Return the (x, y) coordinate for the center point of the cell that contains the specified text.  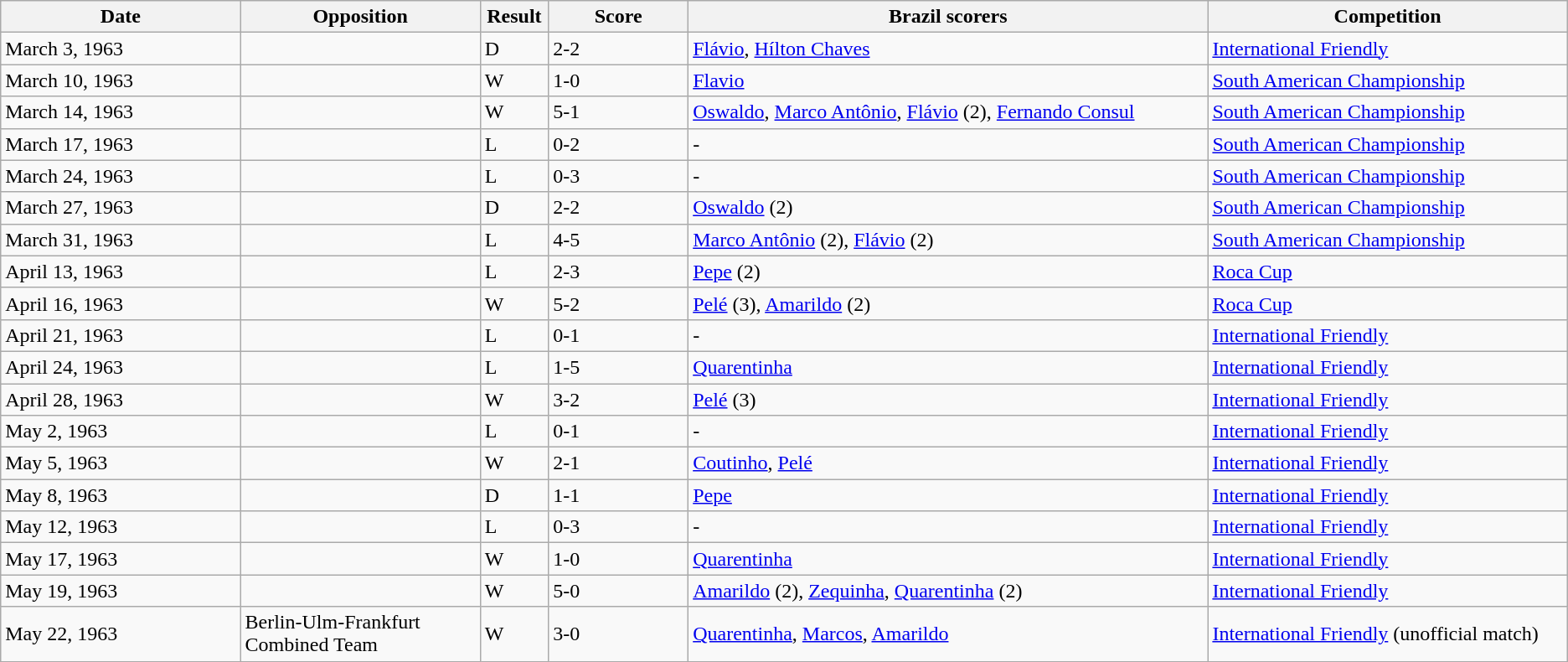
Oswaldo (2) (948, 208)
Flávio, Hílton Chaves (948, 49)
May 12, 1963 (121, 527)
5-0 (618, 591)
Result (514, 17)
Pepe (2) (948, 272)
5-1 (618, 112)
Opposition (360, 17)
April 13, 1963 (121, 272)
Date (121, 17)
Competition (1387, 17)
Berlin-Ulm-Frankfurt Combined Team (360, 634)
0-2 (618, 144)
April 24, 1963 (121, 367)
Pepe (948, 495)
April 28, 1963 (121, 400)
April 16, 1963 (121, 303)
April 21, 1963 (121, 335)
International Friendly (unofficial match) (1387, 634)
1-1 (618, 495)
3-0 (618, 634)
Brazil scorers (948, 17)
March 10, 1963 (121, 80)
Quarentinha, Marcos, Amarildo (948, 634)
March 27, 1963 (121, 208)
May 17, 1963 (121, 559)
Amarildo (2), Zequinha, Quarentinha (2) (948, 591)
3-2 (618, 400)
Coutinho, Pelé (948, 463)
March 31, 1963 (121, 240)
2-3 (618, 272)
May 22, 1963 (121, 634)
2-1 (618, 463)
Flavio (948, 80)
Score (618, 17)
Pelé (3), Amarildo (2) (948, 303)
March 17, 1963 (121, 144)
Pelé (3) (948, 400)
March 24, 1963 (121, 176)
March 3, 1963 (121, 49)
1-5 (618, 367)
Oswaldo, Marco Antônio, Flávio (2), Fernando Consul (948, 112)
Marco Antônio (2), Flávio (2) (948, 240)
5-2 (618, 303)
May 19, 1963 (121, 591)
4-5 (618, 240)
May 2, 1963 (121, 432)
May 5, 1963 (121, 463)
May 8, 1963 (121, 495)
March 14, 1963 (121, 112)
